Identify which cell holds the provided text, then report its (x, y) central coordinate. 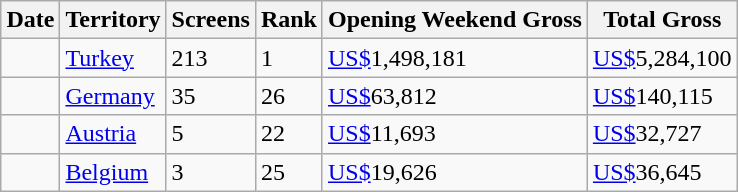
5 (210, 134)
Turkey (113, 58)
Rank (288, 20)
US$32,727 (662, 134)
213 (210, 58)
Date (30, 20)
Austria (113, 134)
Opening Weekend Gross (454, 20)
35 (210, 96)
US$11,693 (454, 134)
US$5,284,100 (662, 58)
US$1,498,181 (454, 58)
Total Gross (662, 20)
Screens (210, 20)
US$19,626 (454, 172)
Germany (113, 96)
26 (288, 96)
US$63,812 (454, 96)
Belgium (113, 172)
3 (210, 172)
US$36,645 (662, 172)
US$140,115 (662, 96)
Territory (113, 20)
22 (288, 134)
25 (288, 172)
1 (288, 58)
